Return (x, y) of the center of cell containing provided text 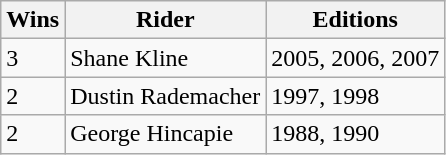
Editions (356, 20)
Wins (33, 20)
2005, 2006, 2007 (356, 58)
George Hincapie (166, 134)
1988, 1990 (356, 134)
3 (33, 58)
1997, 1998 (356, 96)
Shane Kline (166, 58)
Dustin Rademacher (166, 96)
Rider (166, 20)
